Return the (x, y) coordinate for the center point of the cell that contains the specified text.  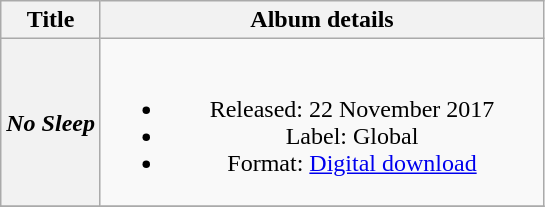
Released: 22 November 2017Label: GlobalFormat: Digital download (322, 122)
Album details (322, 20)
Title (51, 20)
No Sleep (51, 122)
